Pinpoint the cell where the given text exists, returning its (x, y) midpoint coordinate. 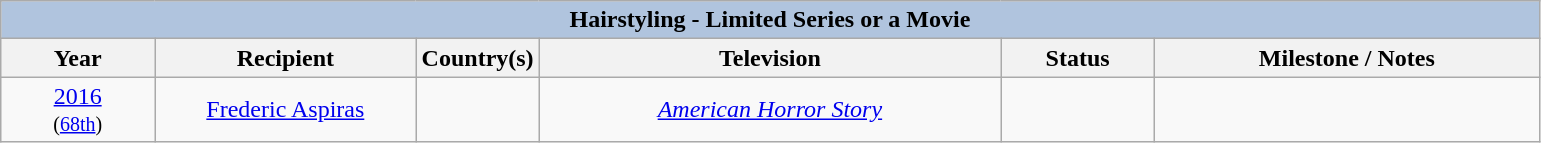
American Horror Story (770, 110)
Frederic Aspiras (286, 110)
Country(s) (478, 58)
Recipient (286, 58)
2016(68th) (78, 110)
Milestone / Notes (1346, 58)
Hairstyling - Limited Series or a Movie (770, 20)
Status (1078, 58)
Year (78, 58)
Television (770, 58)
